Locate the cell with the specified text and output its [x, y] center coordinate. 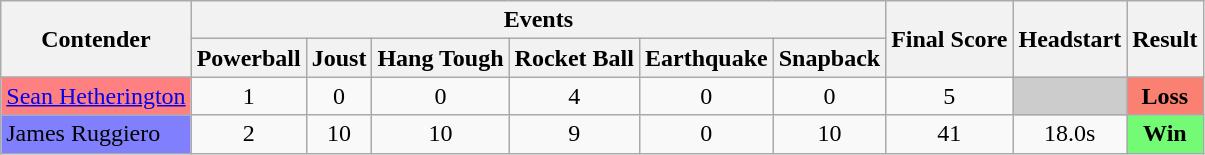
9 [574, 134]
Contender [96, 39]
Rocket Ball [574, 58]
41 [950, 134]
1 [248, 96]
James Ruggiero [96, 134]
4 [574, 96]
Hang Tough [440, 58]
Snapback [829, 58]
Earthquake [706, 58]
Result [1165, 39]
Powerball [248, 58]
Events [538, 20]
Loss [1165, 96]
Final Score [950, 39]
2 [248, 134]
Sean Hetherington [96, 96]
Joust [339, 58]
Win [1165, 134]
5 [950, 96]
Headstart [1070, 39]
18.0s [1070, 134]
